Extract the [X, Y] coordinate from the center of the cell holding the provided text.  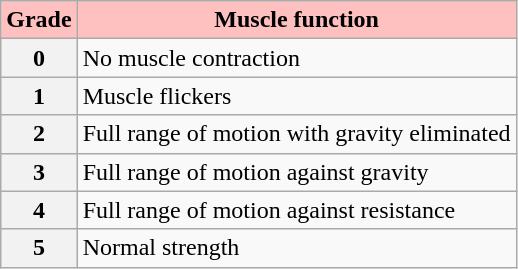
Full range of motion with gravity eliminated [296, 134]
Normal strength [296, 248]
2 [39, 134]
3 [39, 172]
No muscle contraction [296, 58]
1 [39, 96]
Muscle flickers [296, 96]
4 [39, 210]
Muscle function [296, 20]
Grade [39, 20]
5 [39, 248]
Full range of motion against gravity [296, 172]
Full range of motion against resistance [296, 210]
0 [39, 58]
